Pinpoint the cell where the given text exists, returning its (X, Y) midpoint coordinate. 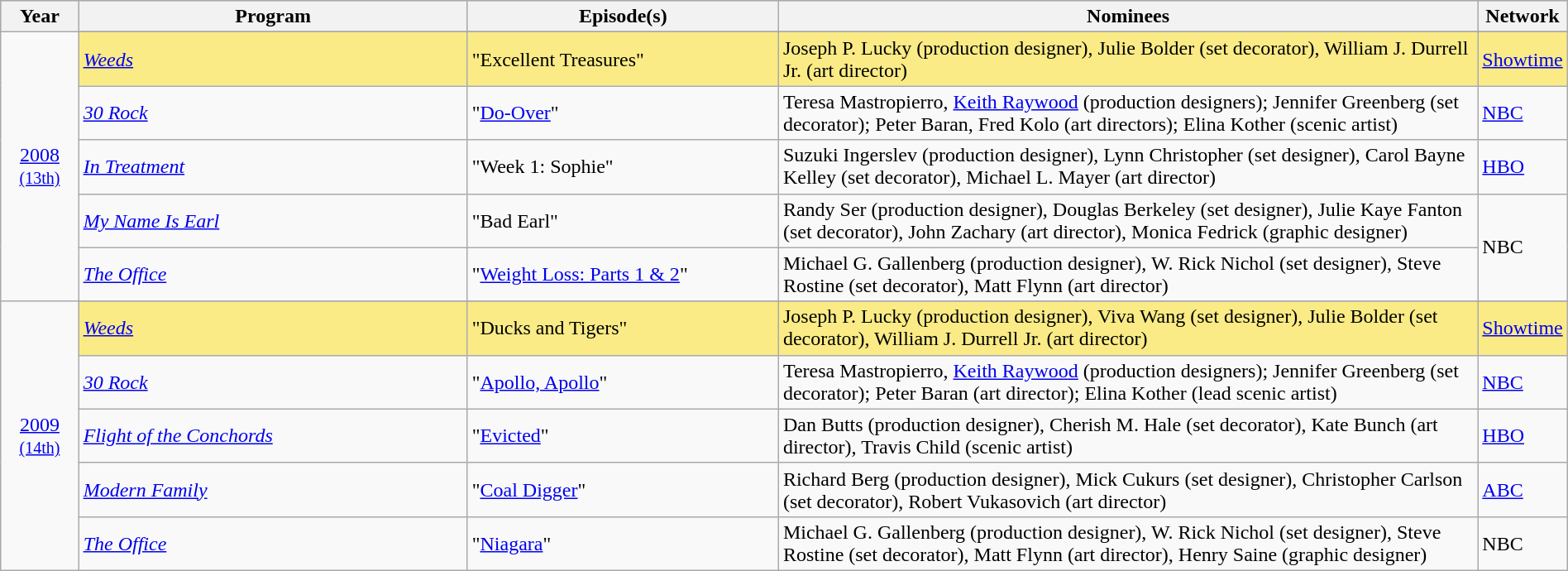
Michael G. Gallenberg (production designer), W. Rick Nichol (set designer), Steve Rostine (set decorator), Matt Flynn (art director) (1128, 275)
ABC (1523, 490)
Program (273, 17)
"Weight Loss: Parts 1 & 2" (623, 275)
In Treatment (273, 167)
Network (1523, 17)
Flight of the Conchords (273, 435)
"Niagara" (623, 543)
Modern Family (273, 490)
Richard Berg (production designer), Mick Cukurs (set designer), Christopher Carlson (set decorator), Robert Vukasovich (art director) (1128, 490)
Joseph P. Lucky (production designer), Viva Wang (set designer), Julie Bolder (set decorator), William J. Durrell Jr. (art director) (1128, 328)
"Excellent Treasures" (623, 60)
My Name Is Earl (273, 220)
Year (40, 17)
2009(14th) (40, 435)
"Apollo, Apollo" (623, 382)
"Week 1: Sophie" (623, 167)
Episode(s) (623, 17)
Nominees (1128, 17)
Dan Butts (production designer), Cherish M. Hale (set decorator), Kate Bunch (art director), Travis Child (scenic artist) (1128, 435)
"Do-Over" (623, 113)
"Ducks and Tigers" (623, 328)
"Bad Earl" (623, 220)
2008(13th) (40, 167)
Joseph P. Lucky (production designer), Julie Bolder (set decorator), William J. Durrell Jr. (art director) (1128, 60)
"Coal Digger" (623, 490)
Suzuki Ingerslev (production designer), Lynn Christopher (set designer), Carol Bayne Kelley (set decorator), Michael L. Mayer (art director) (1128, 167)
"Evicted" (623, 435)
